Locate the cell with the specified text and output its [X, Y] center coordinate. 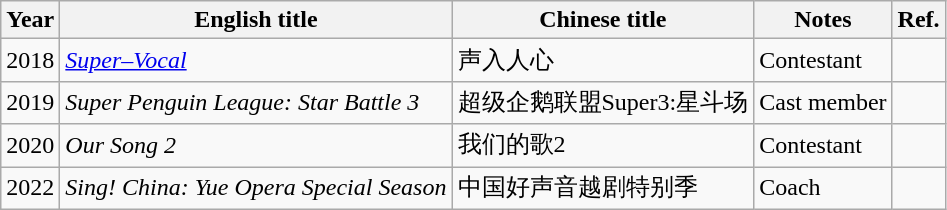
Sing! China: Yue Opera Special Season [256, 188]
中国好声音越剧特别季 [603, 188]
2018 [30, 60]
2019 [30, 102]
超级企鹅联盟Super3:星斗场 [603, 102]
Chinese title [603, 20]
Cast member [823, 102]
我们的歌2 [603, 146]
2022 [30, 188]
Notes [823, 20]
Our Song 2 [256, 146]
Coach [823, 188]
English title [256, 20]
声入人心 [603, 60]
Super Penguin League: Star Battle 3 [256, 102]
Super–Vocal [256, 60]
Year [30, 20]
Ref. [918, 20]
2020 [30, 146]
